Extract the (X, Y) coordinate from the center of the cell holding the provided text.  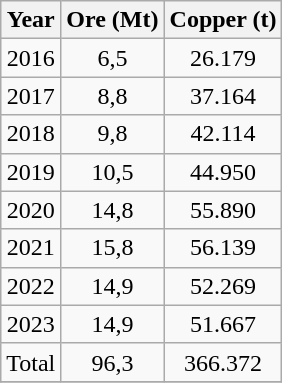
2022 (31, 286)
2016 (31, 58)
51.667 (223, 324)
15,8 (112, 248)
96,3 (112, 362)
2020 (31, 210)
366.372 (223, 362)
56.139 (223, 248)
6,5 (112, 58)
2017 (31, 96)
2018 (31, 134)
Year (31, 20)
42.114 (223, 134)
8,8 (112, 96)
2019 (31, 172)
Copper (t) (223, 20)
10,5 (112, 172)
2021 (31, 248)
Total (31, 362)
52.269 (223, 286)
26.179 (223, 58)
44.950 (223, 172)
55.890 (223, 210)
9,8 (112, 134)
37.164 (223, 96)
Ore (Mt) (112, 20)
14,8 (112, 210)
2023 (31, 324)
